Find where the given text appears and provide that cell's center as [x, y] coordinate. 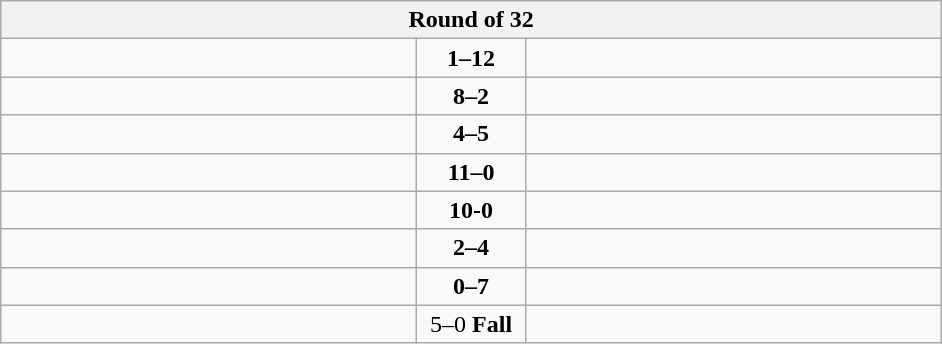
8–2 [472, 96]
10-0 [472, 210]
2–4 [472, 248]
4–5 [472, 134]
Round of 32 [472, 20]
0–7 [472, 286]
5–0 Fall [472, 324]
1–12 [472, 58]
11–0 [472, 172]
